Identify which cell holds the provided text, then report its [X, Y] central coordinate. 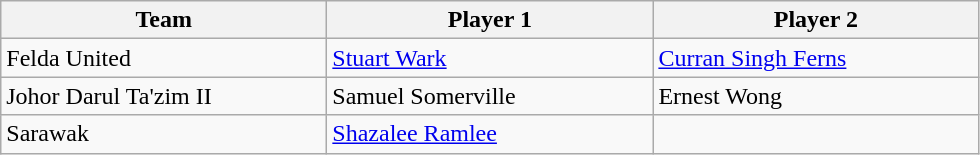
Samuel Somerville [490, 96]
Johor Darul Ta'zim II [164, 96]
Team [164, 20]
Shazalee Ramlee [490, 134]
Felda United [164, 58]
Player 1 [490, 20]
Player 2 [816, 20]
Ernest Wong [816, 96]
Curran Singh Ferns [816, 58]
Stuart Wark [490, 58]
Sarawak [164, 134]
